Pinpoint the cell where the given text exists, returning its (X, Y) midpoint coordinate. 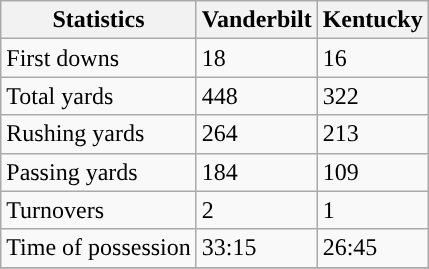
Time of possession (99, 248)
264 (256, 134)
26:45 (372, 248)
213 (372, 134)
Passing yards (99, 172)
16 (372, 58)
First downs (99, 58)
Vanderbilt (256, 20)
109 (372, 172)
448 (256, 96)
33:15 (256, 248)
2 (256, 210)
Statistics (99, 20)
184 (256, 172)
322 (372, 96)
Kentucky (372, 20)
Total yards (99, 96)
Rushing yards (99, 134)
Turnovers (99, 210)
18 (256, 58)
1 (372, 210)
